Identify which cell holds the provided text, then report its [x, y] central coordinate. 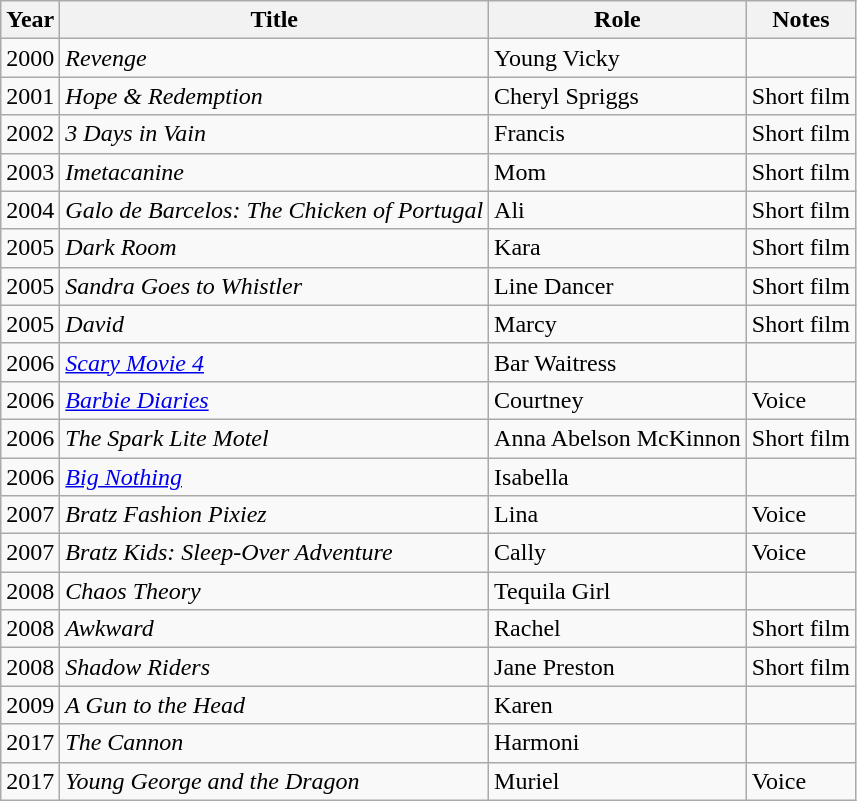
Year [30, 20]
Tequila Girl [618, 591]
Awkward [274, 629]
Young Vicky [618, 58]
Role [618, 20]
Courtney [618, 400]
3 Days in Vain [274, 134]
The Spark Lite Motel [274, 438]
Harmoni [618, 743]
Bratz Fashion Pixiez [274, 515]
2009 [30, 705]
2004 [30, 210]
Bratz Kids: Sleep-Over Adventure [274, 553]
Francis [618, 134]
Notes [800, 20]
Revenge [274, 58]
David [274, 324]
Bar Waitress [618, 362]
Isabella [618, 477]
Cally [618, 553]
Line Dancer [618, 286]
Cheryl Spriggs [618, 96]
A Gun to the Head [274, 705]
2002 [30, 134]
Mom [618, 172]
Hope & Redemption [274, 96]
Big Nothing [274, 477]
Sandra Goes to Whistler [274, 286]
Chaos Theory [274, 591]
Title [274, 20]
Anna Abelson McKinnon [618, 438]
Dark Room [274, 248]
Marcy [618, 324]
Rachel [618, 629]
Scary Movie 4 [274, 362]
Karen [618, 705]
Ali [618, 210]
Galo de Barcelos: The Chicken of Portugal [274, 210]
Shadow Riders [274, 667]
Barbie Diaries [274, 400]
2001 [30, 96]
Lina [618, 515]
Kara [618, 248]
Jane Preston [618, 667]
2003 [30, 172]
The Cannon [274, 743]
Young George and the Dragon [274, 781]
Muriel [618, 781]
Imetacanine [274, 172]
2000 [30, 58]
